Pinpoint the cell where the given text exists, returning its [x, y] midpoint coordinate. 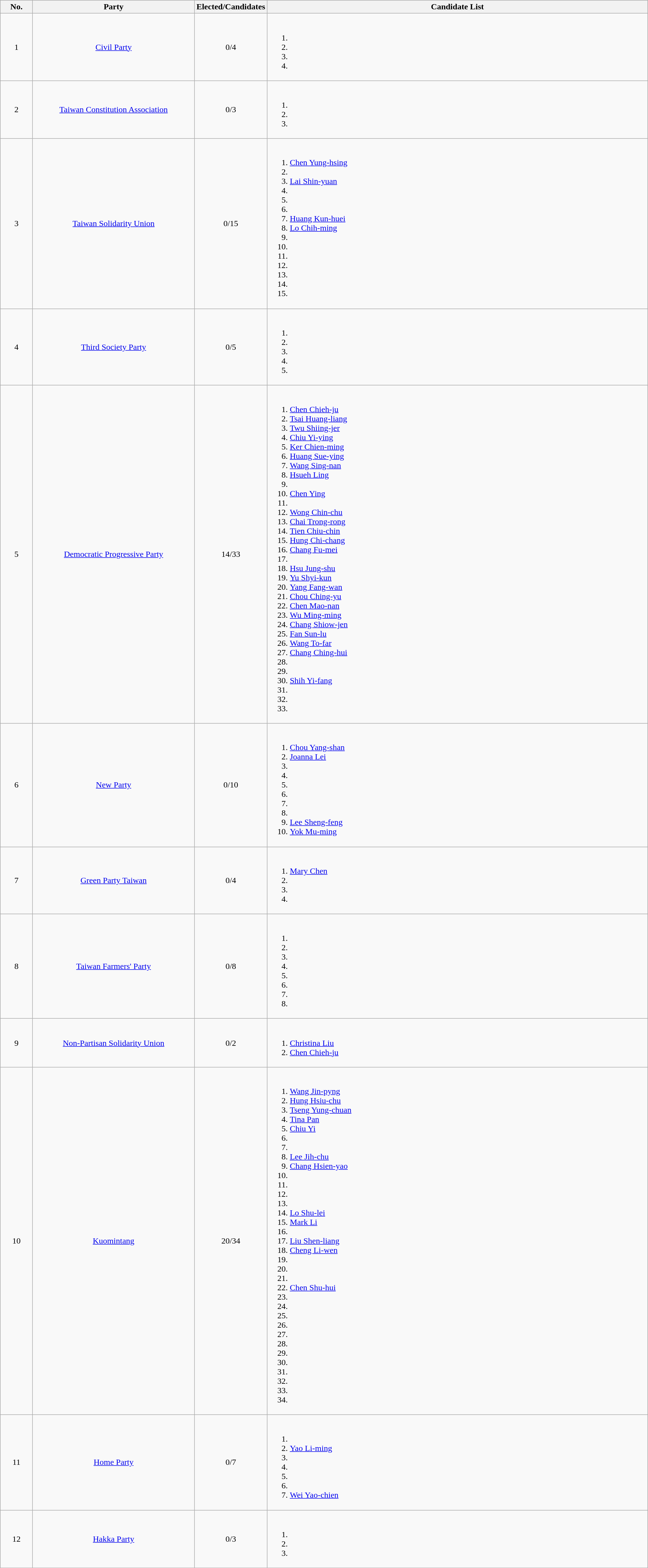
1 [17, 47]
Christina LiuChen Chieh-ju [458, 1043]
0/5 [231, 347]
Elected/Candidates [231, 7]
Candidate List [458, 7]
Chou Yang-shanJoanna LeiLee Sheng-fengYok Mu-ming [458, 785]
Taiwan Constitution Association [114, 109]
New Party [114, 785]
14/33 [231, 554]
5 [17, 554]
8 [17, 966]
Taiwan Farmers' Party [114, 966]
Democratic Progressive Party [114, 554]
Civil Party [114, 47]
Home Party [114, 1462]
20/34 [231, 1241]
3 [17, 224]
Third Society Party [114, 347]
0/7 [231, 1462]
0/8 [231, 966]
Wang Jin-pyngHung Hsiu-chuTseng Yung-chuanTina PanChiu Yi Lee Jih-chuChang Hsien-yaoLo Shu-lei Mark LiLiu Shen-liangCheng Li-wenChen Shu-hui [458, 1241]
Yao Li-mingWei Yao-chien [458, 1462]
4 [17, 347]
Party [114, 7]
Hakka Party [114, 1539]
10 [17, 1241]
0/10 [231, 785]
Mary Chen [458, 880]
Green Party Taiwan [114, 880]
0/15 [231, 224]
Taiwan Solidarity Union [114, 224]
Kuomintang [114, 1241]
Chen Yung-hsingLai Shin-yuanHuang Kun-hueiLo Chih-ming [458, 224]
6 [17, 785]
11 [17, 1462]
No. [17, 7]
7 [17, 880]
9 [17, 1043]
2 [17, 109]
Non-Partisan Solidarity Union [114, 1043]
12 [17, 1539]
0/2 [231, 1043]
